Return [x, y] of the center of cell containing provided text 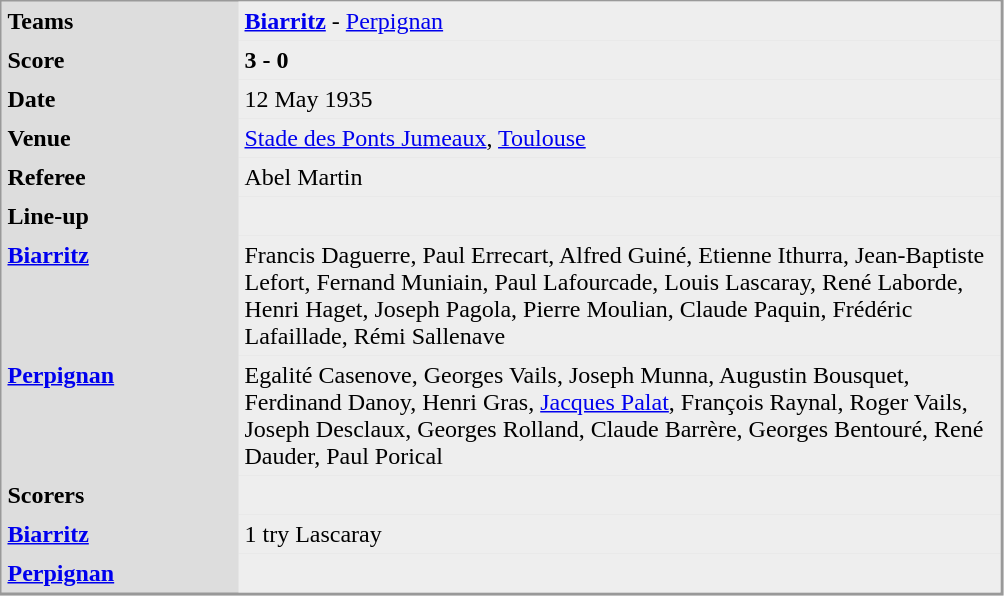
Scorers [120, 496]
Referee [120, 178]
Stade des Ponts Jumeaux, Toulouse [619, 138]
12 May 1935 [619, 100]
Biarritz - Perpignan [619, 22]
3 - 0 [619, 60]
Venue [120, 138]
Teams [120, 22]
Line-up [120, 216]
Score [120, 60]
Abel Martin [619, 178]
1 try Lascaray [619, 534]
Date [120, 100]
